Pinpoint the cell where the given text exists, returning its (X, Y) midpoint coordinate. 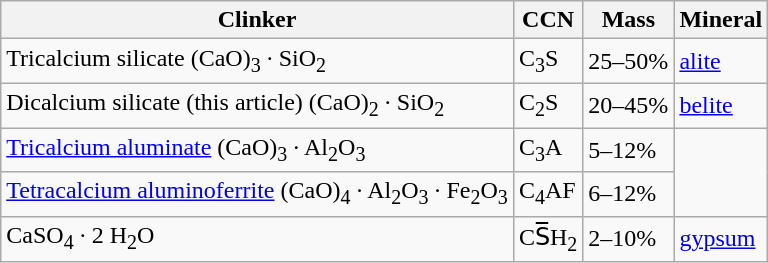
C4AF (548, 194)
belite (721, 105)
alite (721, 61)
Clinker (258, 20)
Mass (628, 20)
2–10% (628, 239)
CS̅H2 (548, 239)
Tetracalcium aluminoferrite (CaO)4 · Al2O3 · Fe2O3 (258, 194)
gypsum (721, 239)
Dicalcium silicate (this article) (CaO)2 · SiO2 (258, 105)
C2S (548, 105)
25–50% (628, 61)
Tricalcium silicate (CaO)3 · SiO2 (258, 61)
20–45% (628, 105)
C3A (548, 150)
5–12% (628, 150)
Mineral (721, 20)
Tricalcium aluminate (CaO)3 · Al2O3 (258, 150)
CCN (548, 20)
CaSO4 · 2 H2O (258, 239)
C3S (548, 61)
6–12% (628, 194)
